Detect which cell encompasses the target text, then output its (x, y) center coordinate. 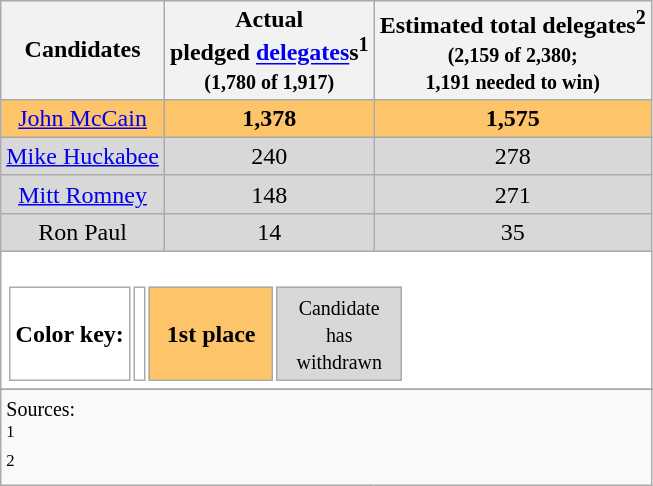
148 (269, 194)
Actualpledged delegatess1(1,780 of 1,917) (269, 50)
278 (512, 156)
Mitt Romney (83, 194)
Mike Huckabee (83, 156)
Sources:1 2 (326, 437)
Candidates (83, 50)
John McCain (83, 118)
1st place (212, 334)
35 (512, 232)
Color key: 1st place Candidate haswithdrawn (326, 321)
1,378 (269, 118)
Candidate haswithdrawn (340, 334)
Ron Paul (83, 232)
1,575 (512, 118)
240 (269, 156)
Estimated total delegates2(2,159 of 2,380;1,191 needed to win) (512, 50)
Color key: (70, 334)
271 (512, 194)
14 (269, 232)
